Capture the cell that displays the provided text and extract its [X, Y] central coordinate. 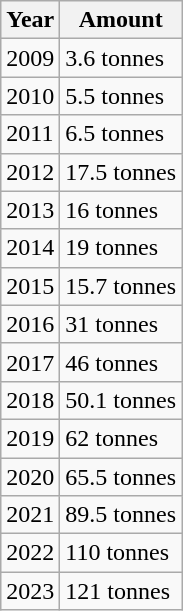
2016 [30, 324]
2019 [30, 438]
110 tonnes [121, 553]
2013 [30, 210]
19 tonnes [121, 248]
46 tonnes [121, 362]
65.5 tonnes [121, 477]
17.5 tonnes [121, 172]
15.7 tonnes [121, 286]
16 tonnes [121, 210]
2022 [30, 553]
Amount [121, 20]
2017 [30, 362]
31 tonnes [121, 324]
2011 [30, 134]
5.5 tonnes [121, 96]
2023 [30, 591]
62 tonnes [121, 438]
6.5 tonnes [121, 134]
50.1 tonnes [121, 400]
2015 [30, 286]
2018 [30, 400]
2010 [30, 96]
2020 [30, 477]
121 tonnes [121, 591]
2021 [30, 515]
3.6 tonnes [121, 58]
2012 [30, 172]
2009 [30, 58]
89.5 tonnes [121, 515]
Year [30, 20]
2014 [30, 248]
